Output the (X, Y) coordinate of the center of the cell containing the given text.  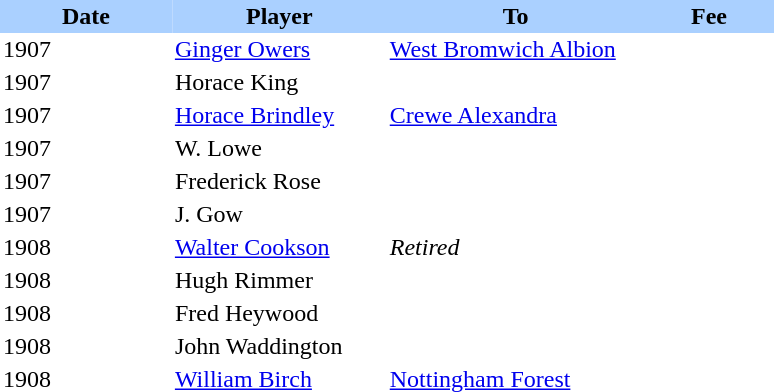
Player (280, 16)
To (516, 16)
Walter Cookson (280, 248)
Fee (710, 16)
Crewe Alexandra (516, 116)
Retired (516, 248)
Horace Brindley (280, 116)
Fred Heywood (280, 314)
Horace King (280, 82)
Date (86, 16)
J. Gow (280, 214)
West Bromwich Albion (516, 50)
Hugh Rimmer (280, 280)
W. Lowe (280, 148)
Ginger Owers (280, 50)
Frederick Rose (280, 182)
John Waddington (280, 346)
